Provide the [x, y] coordinate of the cell's center where the given text is located.  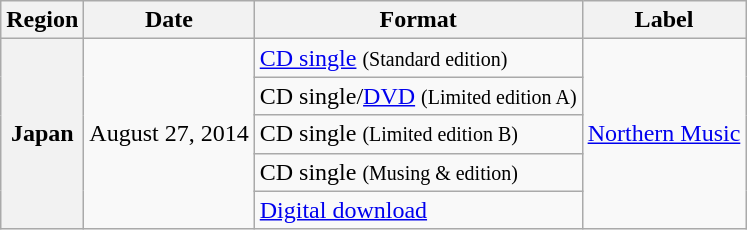
Japan [42, 134]
Format [418, 20]
CD single (Limited edition B) [418, 134]
Label [664, 20]
Digital download [418, 210]
Region [42, 20]
CD single (Musing & edition) [418, 172]
CD single (Standard edition) [418, 58]
August 27, 2014 [169, 134]
Northern Music [664, 134]
Date [169, 20]
CD single/DVD (Limited edition A) [418, 96]
